For the text-containing cell, return its midpoint in (x, y) coordinate format. 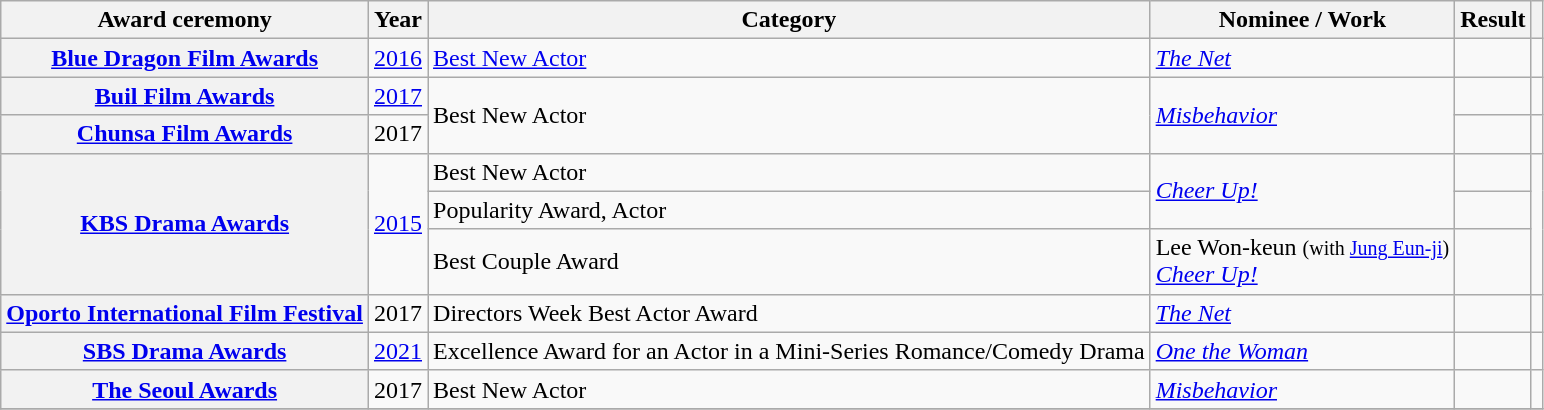
Chunsa Film Awards (185, 134)
2016 (398, 58)
Oporto International Film Festival (185, 313)
SBS Drama Awards (185, 351)
Directors Week Best Actor Award (790, 313)
Nominee / Work (1302, 20)
KBS Drama Awards (185, 224)
Category (790, 20)
Excellence Award for an Actor in a Mini-Series Romance/Comedy Drama (790, 351)
2015 (398, 224)
Buil Film Awards (185, 96)
Year (398, 20)
Lee Won-keun (with Jung Eun-ji) Cheer Up! (1302, 262)
2021 (398, 351)
Blue Dragon Film Awards (185, 58)
Popularity Award, Actor (790, 210)
Best Couple Award (790, 262)
Result (1493, 20)
The Seoul Awards (185, 389)
Cheer Up! (1302, 191)
Award ceremony (185, 20)
One the Woman (1302, 351)
